Capture the cell that displays the provided text and extract its (x, y) central coordinate. 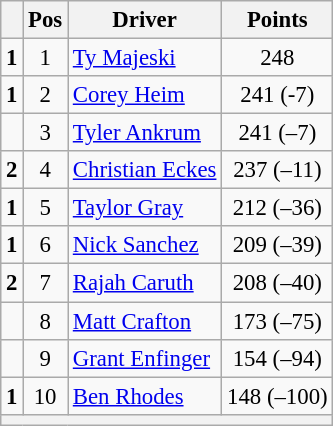
3 (46, 133)
154 (–94) (278, 358)
6 (46, 245)
248 (278, 58)
9 (46, 358)
5 (46, 208)
237 (–11) (278, 170)
Grant Enfinger (145, 358)
Ben Rhodes (145, 396)
4 (46, 170)
241 (-7) (278, 95)
Nick Sanchez (145, 245)
Christian Eckes (145, 170)
241 (–7) (278, 133)
8 (46, 321)
Taylor Gray (145, 208)
Points (278, 20)
10 (46, 396)
212 (–36) (278, 208)
Ty Majeski (145, 58)
148 (–100) (278, 396)
Tyler Ankrum (145, 133)
173 (–75) (278, 321)
Driver (145, 20)
208 (–40) (278, 283)
209 (–39) (278, 245)
Matt Crafton (145, 321)
Pos (46, 20)
Rajah Caruth (145, 283)
7 (46, 283)
Corey Heim (145, 95)
